Return (x, y) of the center of cell containing provided text 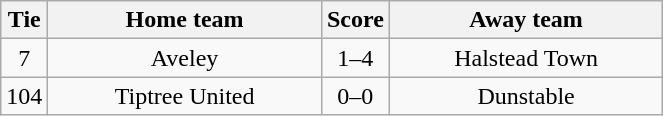
Tie (24, 20)
Home team (185, 20)
0–0 (355, 96)
Halstead Town (526, 58)
1–4 (355, 58)
Away team (526, 20)
Score (355, 20)
7 (24, 58)
Tiptree United (185, 96)
Dunstable (526, 96)
104 (24, 96)
Aveley (185, 58)
